Scan for the cell matching the given text and deliver its [X, Y] coordinate at center. 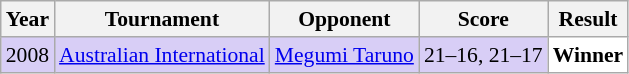
2008 [28, 55]
Opponent [344, 19]
Megumi Taruno [344, 55]
21–16, 21–17 [484, 55]
Year [28, 19]
Result [588, 19]
Tournament [162, 19]
Australian International [162, 55]
Winner [588, 55]
Score [484, 19]
